From the cell containing the given text, extract its center point as (x, y) coordinate. 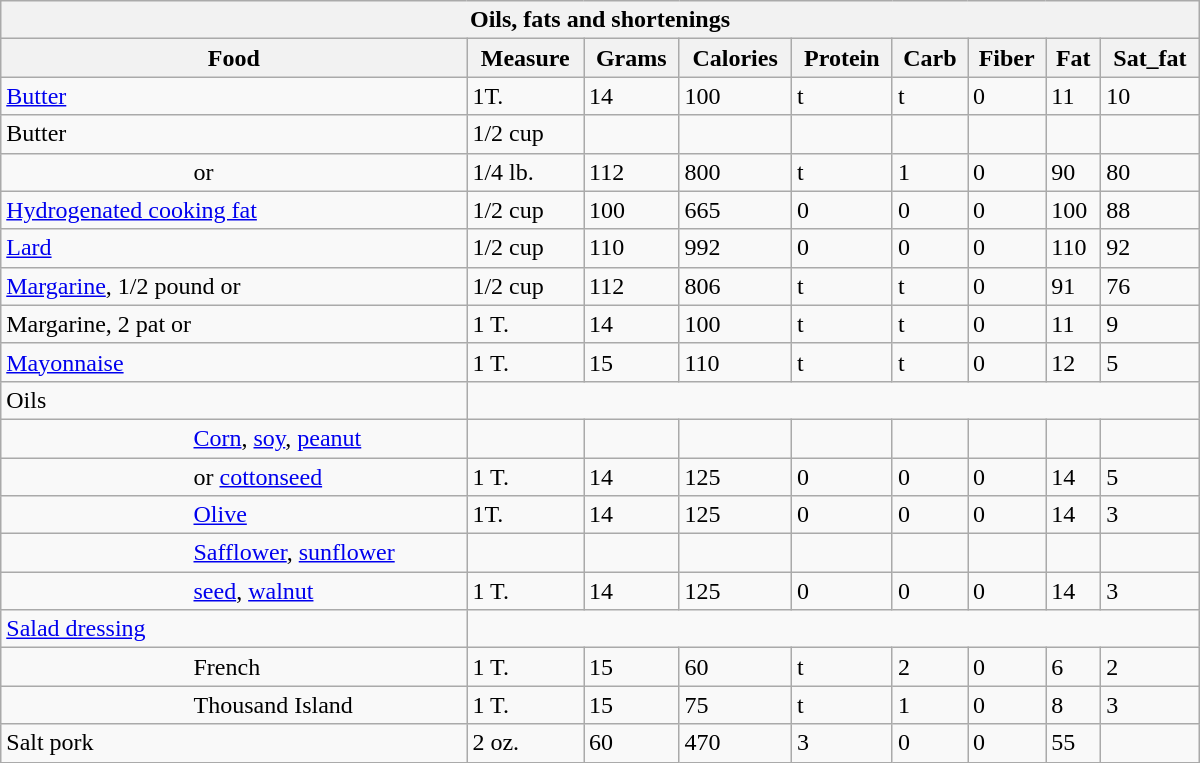
or (234, 172)
Hydrogenated cooking fat (234, 210)
Mayonnaise (234, 362)
88 (1150, 210)
2 oz. (526, 743)
76 (1150, 286)
800 (735, 172)
Protein (842, 58)
92 (1150, 248)
Carb (930, 58)
Food (234, 58)
Measure (526, 58)
Safflower, sunflower (234, 553)
9 (1150, 324)
Grams (632, 58)
90 (1074, 172)
Olive (234, 515)
Lard (234, 248)
Fat (1074, 58)
6 (1074, 667)
Corn, soy, peanut (234, 438)
91 (1074, 286)
470 (735, 743)
Calories (735, 58)
seed, walnut (234, 591)
8 (1074, 705)
75 (735, 705)
Margarine, 1/2 pound or (234, 286)
French (234, 667)
Sat_fat (1150, 58)
Oils, fats and shortenings (600, 20)
Fiber (1007, 58)
12 (1074, 362)
10 (1150, 96)
Margarine, 2 pat or (234, 324)
80 (1150, 172)
Salad dressing (234, 629)
Oils (234, 400)
806 (735, 286)
55 (1074, 743)
992 (735, 248)
1/4 lb. (526, 172)
Salt pork (234, 743)
or cottonseed (234, 477)
665 (735, 210)
Thousand Island (234, 705)
